Extract the (x, y) coordinate from the center of the cell holding the provided text.  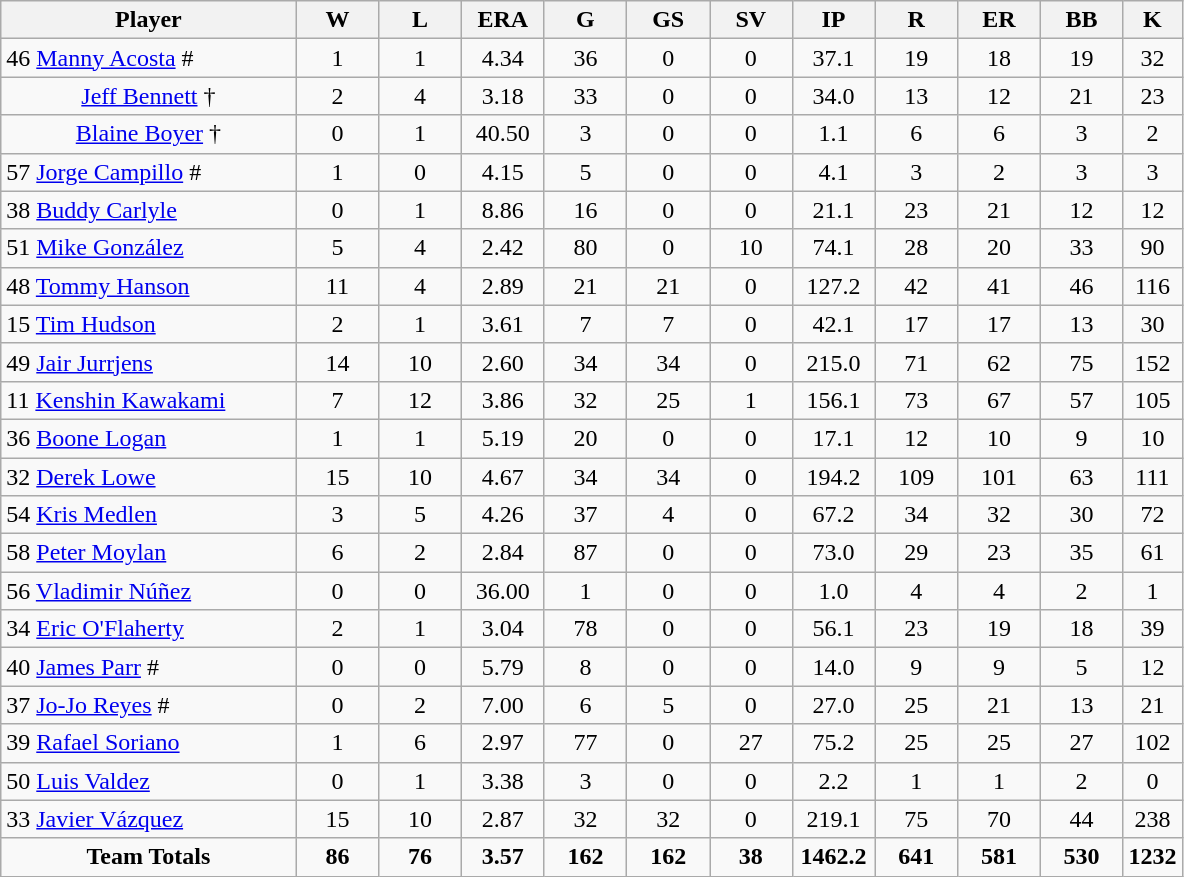
ER (1000, 20)
2.84 (502, 553)
39 (1152, 629)
73.0 (834, 553)
641 (916, 857)
3.18 (502, 96)
116 (1152, 286)
57 Jorge Campillo # (148, 172)
3.61 (502, 324)
46 Manny Acosta # (148, 58)
41 (1000, 286)
2.60 (502, 362)
K (1152, 20)
87 (586, 553)
1232 (1152, 857)
63 (1082, 477)
67.2 (834, 515)
4.15 (502, 172)
67 (1000, 400)
SV (752, 20)
3.86 (502, 400)
11 (338, 286)
76 (420, 857)
Blaine Boyer † (148, 134)
5.19 (502, 438)
86 (338, 857)
Team Totals (148, 857)
2.2 (834, 781)
11 Kenshin Kawakami (148, 400)
49 Jair Jurrjens (148, 362)
BB (1082, 20)
36.00 (502, 591)
80 (586, 248)
5.79 (502, 667)
105 (1152, 400)
17.1 (834, 438)
W (338, 20)
77 (586, 743)
3.04 (502, 629)
219.1 (834, 819)
74.1 (834, 248)
21.1 (834, 210)
1.1 (834, 134)
14.0 (834, 667)
40 James Parr # (148, 667)
215.0 (834, 362)
15 Tim Hudson (148, 324)
36 Boone Logan (148, 438)
38 (752, 857)
2.42 (502, 248)
90 (1152, 248)
Player (148, 20)
54 Kris Medlen (148, 515)
GS (668, 20)
194.2 (834, 477)
7.00 (502, 705)
2.89 (502, 286)
3.38 (502, 781)
56 Vladimir Núñez (148, 591)
4.34 (502, 58)
62 (1000, 362)
40.50 (502, 134)
27.0 (834, 705)
8 (586, 667)
R (916, 20)
71 (916, 362)
14 (338, 362)
ERA (502, 20)
581 (1000, 857)
152 (1152, 362)
51 Mike González (148, 248)
1462.2 (834, 857)
46 (1082, 286)
34 Eric O'Flaherty (148, 629)
L (420, 20)
42.1 (834, 324)
102 (1152, 743)
33 Javier Vázquez (148, 819)
2.87 (502, 819)
4.1 (834, 172)
34.0 (834, 96)
4.67 (502, 477)
56.1 (834, 629)
72 (1152, 515)
530 (1082, 857)
Jeff Bennett † (148, 96)
57 (1082, 400)
101 (1000, 477)
39 Rafael Soriano (148, 743)
73 (916, 400)
111 (1152, 477)
16 (586, 210)
36 (586, 58)
42 (916, 286)
127.2 (834, 286)
38 Buddy Carlyle (148, 210)
75.2 (834, 743)
50 Luis Valdez (148, 781)
2.97 (502, 743)
78 (586, 629)
238 (1152, 819)
61 (1152, 553)
32 Derek Lowe (148, 477)
37 Jo-Jo Reyes # (148, 705)
8.86 (502, 210)
109 (916, 477)
29 (916, 553)
G (586, 20)
44 (1082, 819)
156.1 (834, 400)
28 (916, 248)
1.0 (834, 591)
37.1 (834, 58)
58 Peter Moylan (148, 553)
35 (1082, 553)
3.57 (502, 857)
70 (1000, 819)
48 Tommy Hanson (148, 286)
37 (586, 515)
4.26 (502, 515)
IP (834, 20)
